Detect which cell encompasses the target text, then output its [X, Y] center coordinate. 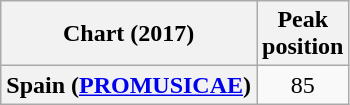
Chart (2017) [129, 34]
Peakposition [303, 34]
85 [303, 85]
Spain (PROMUSICAE) [129, 85]
